For the text-containing cell, return its midpoint in [x, y] coordinate format. 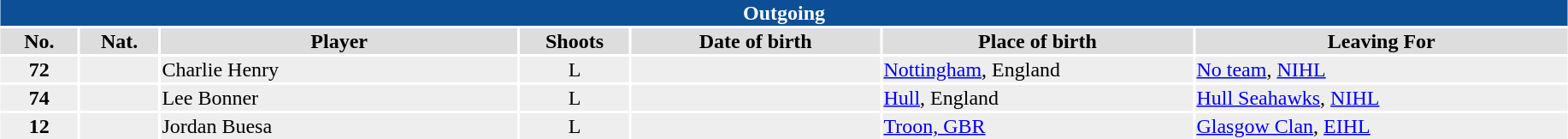
Player [339, 41]
74 [39, 98]
Shoots [575, 41]
Outgoing [783, 13]
Glasgow Clan, EIHL [1382, 126]
Lee Bonner [339, 98]
Hull, England [1038, 98]
Nat. [120, 41]
No team, NIHL [1382, 69]
No. [39, 41]
Place of birth [1038, 41]
12 [39, 126]
72 [39, 69]
Leaving For [1382, 41]
Date of birth [755, 41]
Jordan Buesa [339, 126]
Nottingham, England [1038, 69]
Troon, GBR [1038, 126]
Hull Seahawks, NIHL [1382, 98]
Charlie Henry [339, 69]
